Identify which cell holds the provided text, then report its (x, y) central coordinate. 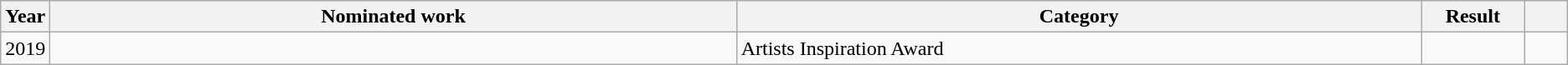
Category (1079, 17)
Artists Inspiration Award (1079, 48)
Result (1473, 17)
Year (25, 17)
2019 (25, 48)
Nominated work (394, 17)
